Detect which cell encompasses the target text, then output its [x, y] center coordinate. 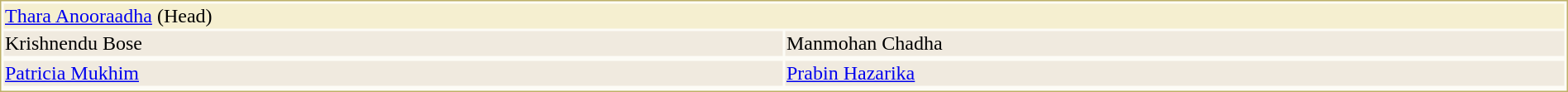
Manmohan Chadha [1175, 44]
Krishnendu Bose [393, 44]
Thara Anooraadha (Head) [784, 16]
Prabin Hazarika [1175, 74]
Patricia Mukhim [393, 74]
